Find where the given text appears and provide that cell's center as (x, y) coordinate. 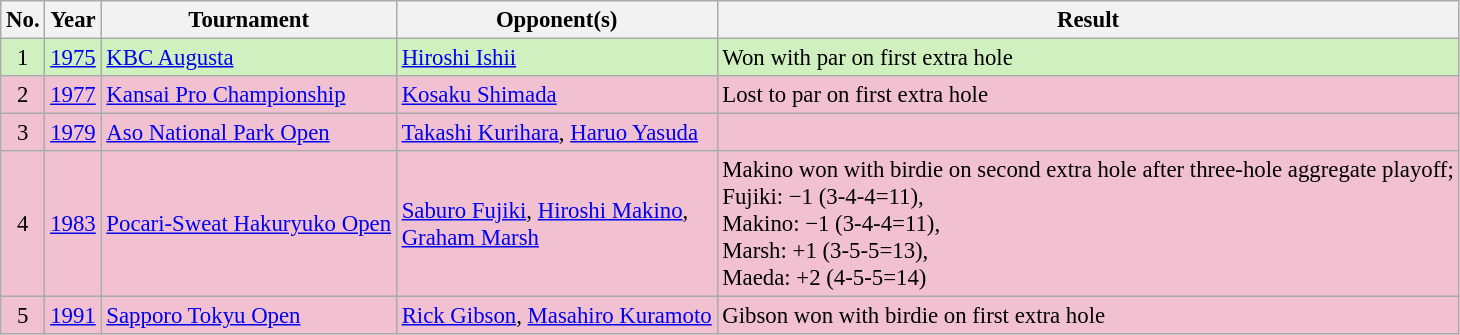
Pocari-Sweat Hakuryuko Open (248, 224)
Won with par on first extra hole (1088, 58)
Aso National Park Open (248, 133)
Result (1088, 20)
Takashi Kurihara, Haruo Yasuda (556, 133)
1975 (73, 58)
Gibson won with birdie on first extra hole (1088, 316)
1 (23, 58)
Lost to par on first extra hole (1088, 95)
Opponent(s) (556, 20)
2 (23, 95)
Rick Gibson, Masahiro Kuramoto (556, 316)
Saburo Fujiki, Hiroshi Makino, Graham Marsh (556, 224)
5 (23, 316)
4 (23, 224)
Tournament (248, 20)
1977 (73, 95)
Year (73, 20)
1983 (73, 224)
Kansai Pro Championship (248, 95)
1991 (73, 316)
3 (23, 133)
Kosaku Shimada (556, 95)
Sapporo Tokyu Open (248, 316)
KBC Augusta (248, 58)
Hiroshi Ishii (556, 58)
No. (23, 20)
1979 (73, 133)
